Search for the cell housing the specified text and yield its (x, y) center coordinate. 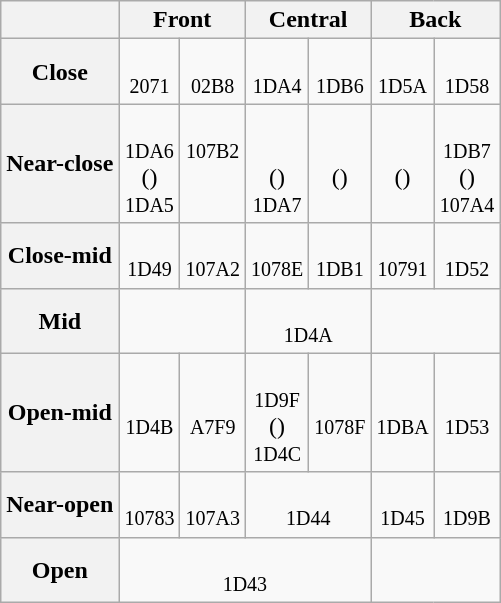
107A3 (213, 504)
2071 (150, 72)
1D9B (467, 504)
02B8 (213, 72)
1D4B (150, 412)
Mid (60, 320)
1D58 (467, 72)
()1DA7 (276, 164)
Close-mid (60, 256)
Near-open (60, 504)
1D43 (245, 570)
Open-mid (60, 412)
Close (60, 72)
1D49 (150, 256)
1D5A (402, 72)
10791 (402, 256)
Open (60, 570)
1D4A (308, 320)
10783 (150, 504)
107B2 (213, 164)
1D9F()1D4C (276, 412)
1D44 (308, 504)
Central (308, 20)
1DA4 (276, 72)
1DB6 (340, 72)
Near-close (60, 164)
A7F9 (213, 412)
1DBA (402, 412)
1078F (340, 412)
1DB7()107A4 (467, 164)
1D53 (467, 412)
1D52 (467, 256)
Front (182, 20)
1D45 (402, 504)
1078E (276, 256)
Back (436, 20)
1DB1 (340, 256)
1DA6()1DA5 (150, 164)
107A2 (213, 256)
